Determine the [x, y] coordinate at the center of the cell enclosing the given text.  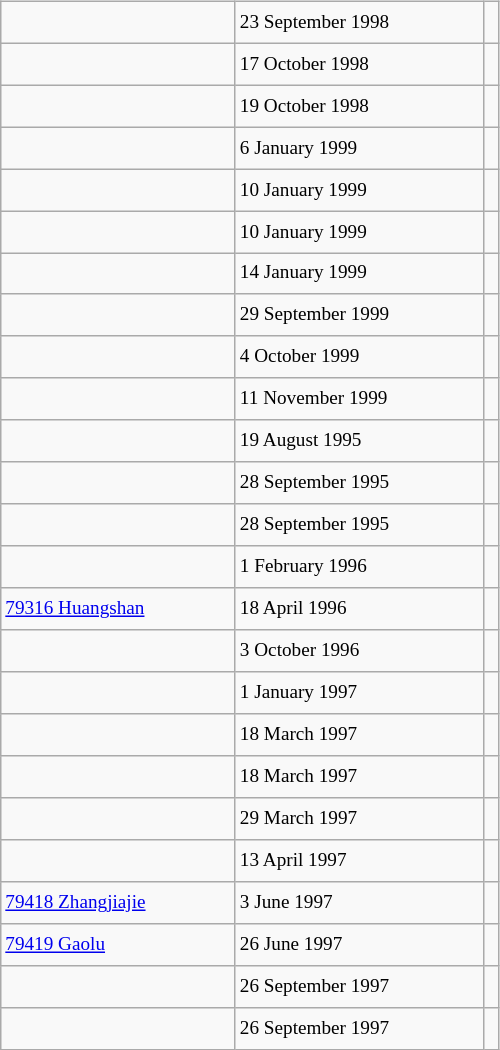
11 November 1999 [360, 399]
29 March 1997 [360, 819]
1 January 1997 [360, 693]
6 January 1999 [360, 148]
18 April 1996 [360, 609]
29 September 1999 [360, 315]
79316 Huangshan [118, 609]
79418 Zhangjiajie [118, 902]
17 October 1998 [360, 64]
26 June 1997 [360, 944]
3 June 1997 [360, 902]
19 August 1995 [360, 441]
23 September 1998 [360, 22]
1 February 1996 [360, 567]
3 October 1996 [360, 651]
79419 Gaolu [118, 944]
19 October 1998 [360, 106]
4 October 1999 [360, 357]
13 April 1997 [360, 861]
14 January 1999 [360, 274]
